Identify which cell holds the provided text, then report its [x, y] central coordinate. 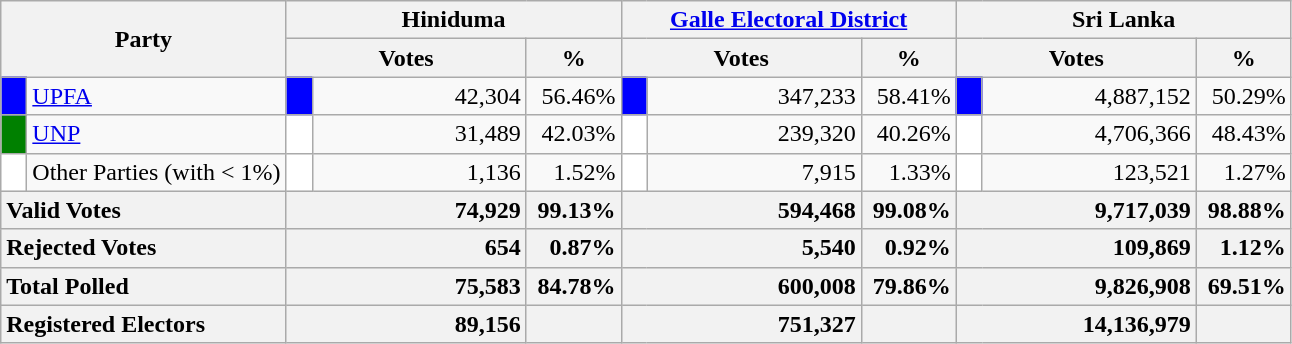
Galle Electoral District [788, 20]
600,008 [741, 286]
9,826,908 [1076, 286]
69.51% [1244, 286]
56.46% [574, 96]
4,706,366 [1089, 134]
Total Polled [144, 286]
1.12% [1244, 248]
42,304 [419, 96]
654 [406, 248]
347,233 [754, 96]
Party [144, 39]
42.03% [574, 134]
99.08% [908, 210]
79.86% [908, 286]
1.52% [574, 172]
0.87% [574, 248]
1.33% [908, 172]
1.27% [1244, 172]
Other Parties (with < 1%) [156, 172]
UNP [156, 134]
5,540 [741, 248]
74,929 [406, 210]
98.88% [1244, 210]
99.13% [574, 210]
Registered Electors [144, 324]
123,521 [1089, 172]
239,320 [754, 134]
58.41% [908, 96]
40.26% [908, 134]
Hiniduma [454, 20]
48.43% [1244, 134]
14,136,979 [1076, 324]
9,717,039 [1076, 210]
Valid Votes [144, 210]
751,327 [741, 324]
1,136 [419, 172]
50.29% [1244, 96]
0.92% [908, 248]
4,887,152 [1089, 96]
109,869 [1076, 248]
594,468 [741, 210]
UPFA [156, 96]
84.78% [574, 286]
Sri Lanka [1124, 20]
7,915 [754, 172]
89,156 [406, 324]
31,489 [419, 134]
Rejected Votes [144, 248]
75,583 [406, 286]
